Detect which cell encompasses the target text, then output its [X, Y] center coordinate. 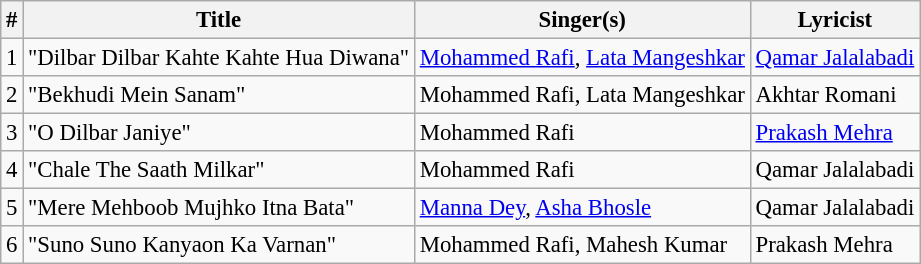
Mohammed Rafi, Mahesh Kumar [582, 245]
"Mere Mehboob Mujhko Itna Bata" [219, 208]
Lyricist [834, 20]
Manna Dey, Asha Bhosle [582, 208]
Akhtar Romani [834, 95]
Singer(s) [582, 20]
Title [219, 20]
4 [12, 170]
"Suno Suno Kanyaon Ka Varnan" [219, 245]
3 [12, 133]
6 [12, 245]
2 [12, 95]
5 [12, 208]
1 [12, 58]
"Dilbar Dilbar Kahte Kahte Hua Diwana" [219, 58]
# [12, 20]
"Bekhudi Mein Sanam" [219, 95]
"O Dilbar Janiye" [219, 133]
"Chale The Saath Milkar" [219, 170]
